Extract the (x, y) coordinate from the center of the cell holding the provided text.  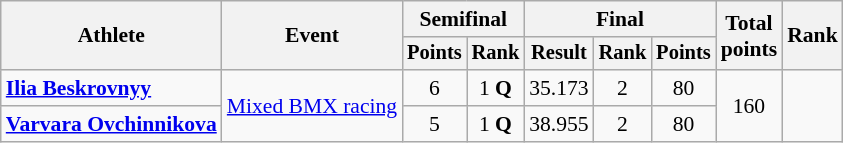
Varvara Ovchinnikova (112, 124)
Athlete (112, 36)
Event (312, 36)
Result (558, 54)
Mixed BMX racing (312, 106)
Totalpoints (750, 36)
Final (620, 19)
Ilia Beskrovnyy (112, 88)
35.173 (558, 88)
38.955 (558, 124)
160 (750, 106)
6 (434, 88)
5 (434, 124)
Semifinal (463, 19)
